Determine the (X, Y) coordinate at the center of the cell enclosing the given text.  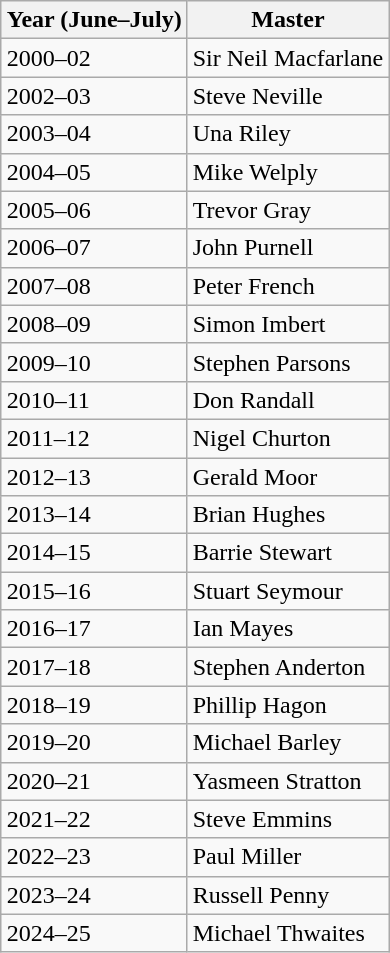
Michael Thwaites (288, 933)
Barrie Stewart (288, 553)
2017–18 (94, 667)
2006–07 (94, 248)
2022–23 (94, 857)
2019–20 (94, 743)
2008–09 (94, 324)
Sir Neil Macfarlane (288, 58)
Stuart Seymour (288, 591)
Mike Welply (288, 172)
Phillip Hagon (288, 705)
Una Riley (288, 134)
Stephen Anderton (288, 667)
Paul Miller (288, 857)
Russell Penny (288, 895)
Don Randall (288, 400)
2010–11 (94, 400)
2016–17 (94, 629)
2007–08 (94, 286)
2011–12 (94, 438)
Gerald Moor (288, 477)
2009–10 (94, 362)
John Purnell (288, 248)
2020–21 (94, 781)
Peter French (288, 286)
2015–16 (94, 591)
2013–14 (94, 515)
Steve Neville (288, 96)
2024–25 (94, 933)
2000–02 (94, 58)
2018–19 (94, 705)
2021–22 (94, 819)
Nigel Churton (288, 438)
2005–06 (94, 210)
2002–03 (94, 96)
Yasmeen Stratton (288, 781)
2014–15 (94, 553)
Brian Hughes (288, 515)
Simon Imbert (288, 324)
Ian Mayes (288, 629)
2004–05 (94, 172)
Stephen Parsons (288, 362)
Michael Barley (288, 743)
2023–24 (94, 895)
Master (288, 20)
Year (June–July) (94, 20)
Trevor Gray (288, 210)
Steve Emmins (288, 819)
2012–13 (94, 477)
2003–04 (94, 134)
